Identify which cell holds the provided text, then report its (x, y) central coordinate. 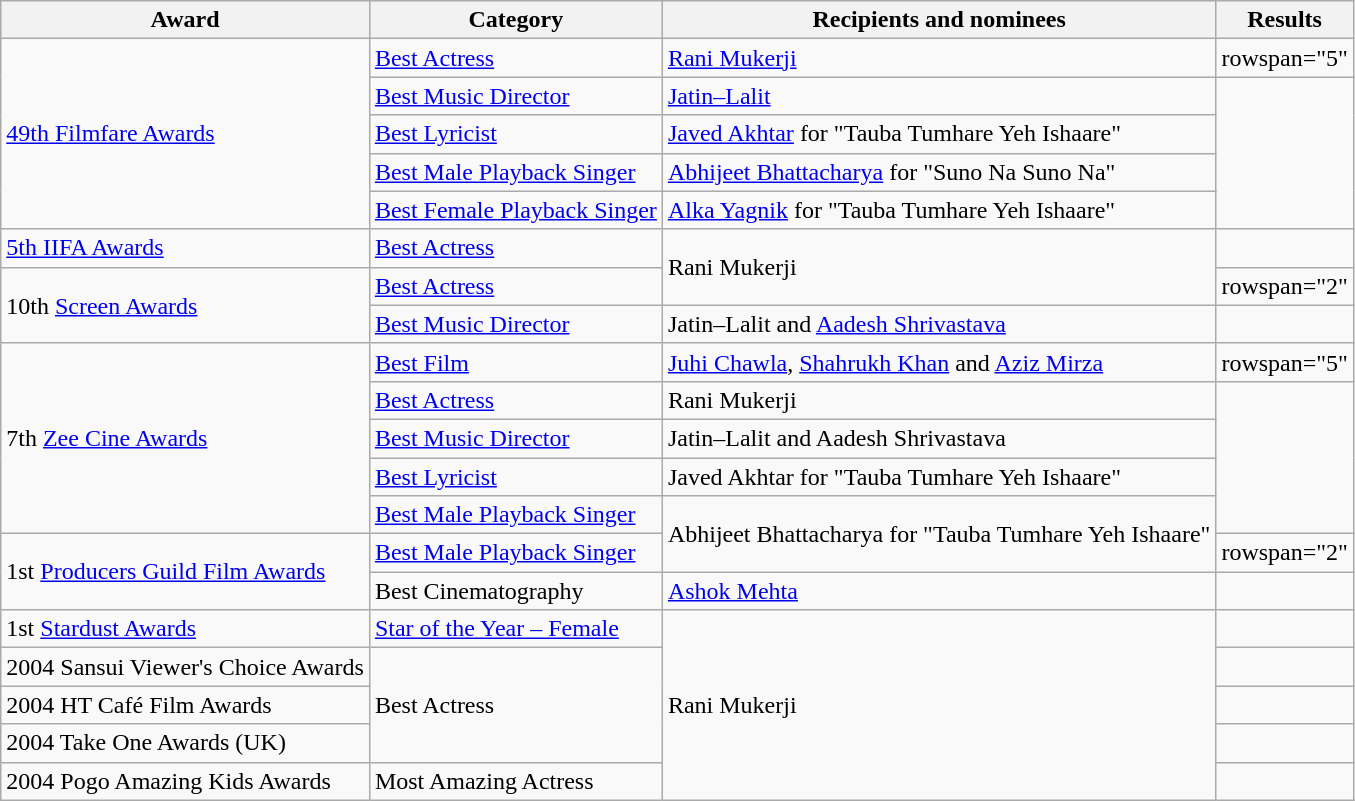
Abhijeet Bhattacharya for "Tauba Tumhare Yeh Ishaare" (939, 534)
49th Filmfare Awards (186, 134)
2004 HT Café Film Awards (186, 705)
Ashok Mehta (939, 591)
10th Screen Awards (186, 305)
Alka Yagnik for "Tauba Tumhare Yeh Ishaare" (939, 210)
Recipients and nominees (939, 20)
7th Zee Cine Awards (186, 438)
Best Cinematography (516, 591)
Category (516, 20)
1st Producers Guild Film Awards (186, 572)
Best Female Playback Singer (516, 210)
Juhi Chawla, Shahrukh Khan and Aziz Mirza (939, 362)
Jatin–Lalit (939, 96)
Abhijeet Bhattacharya for "Suno Na Suno Na" (939, 172)
Most Amazing Actress (516, 781)
2004 Sansui Viewer's Choice Awards (186, 667)
Star of the Year – Female (516, 629)
2004 Pogo Amazing Kids Awards (186, 781)
1st Stardust Awards (186, 629)
2004 Take One Awards (UK) (186, 743)
5th IIFA Awards (186, 248)
Award (186, 20)
Results (1285, 20)
Best Film (516, 362)
